Capture the cell that displays the provided text and extract its [X, Y] central coordinate. 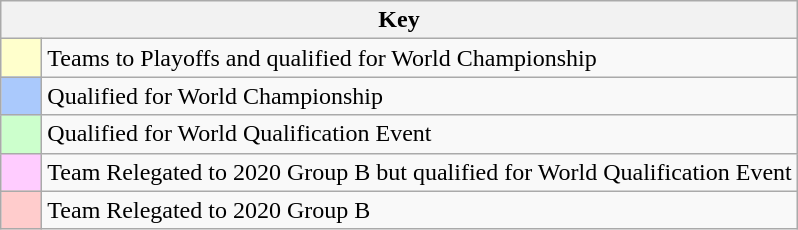
Teams to Playoffs and qualified for World Championship [420, 58]
Qualified for World Championship [420, 96]
Qualified for World Qualification Event [420, 134]
Team Relegated to 2020 Group B [420, 210]
Team Relegated to 2020 Group B but qualified for World Qualification Event [420, 172]
Key [400, 20]
